Pinpoint the cell where the given text exists, returning its (X, Y) midpoint coordinate. 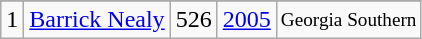
Georgia Southern (348, 20)
1 (12, 20)
526 (194, 20)
2005 (246, 20)
Barrick Nealy (97, 20)
